Identify which cell holds the provided text, then report its (x, y) central coordinate. 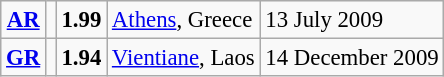
14 December 2009 (352, 58)
GR (24, 58)
1.94 (81, 58)
13 July 2009 (352, 20)
Athens, Greece (184, 20)
Vientiane, Laos (184, 58)
1.99 (81, 20)
AR (24, 20)
